Identify which cell holds the provided text, then report its (x, y) central coordinate. 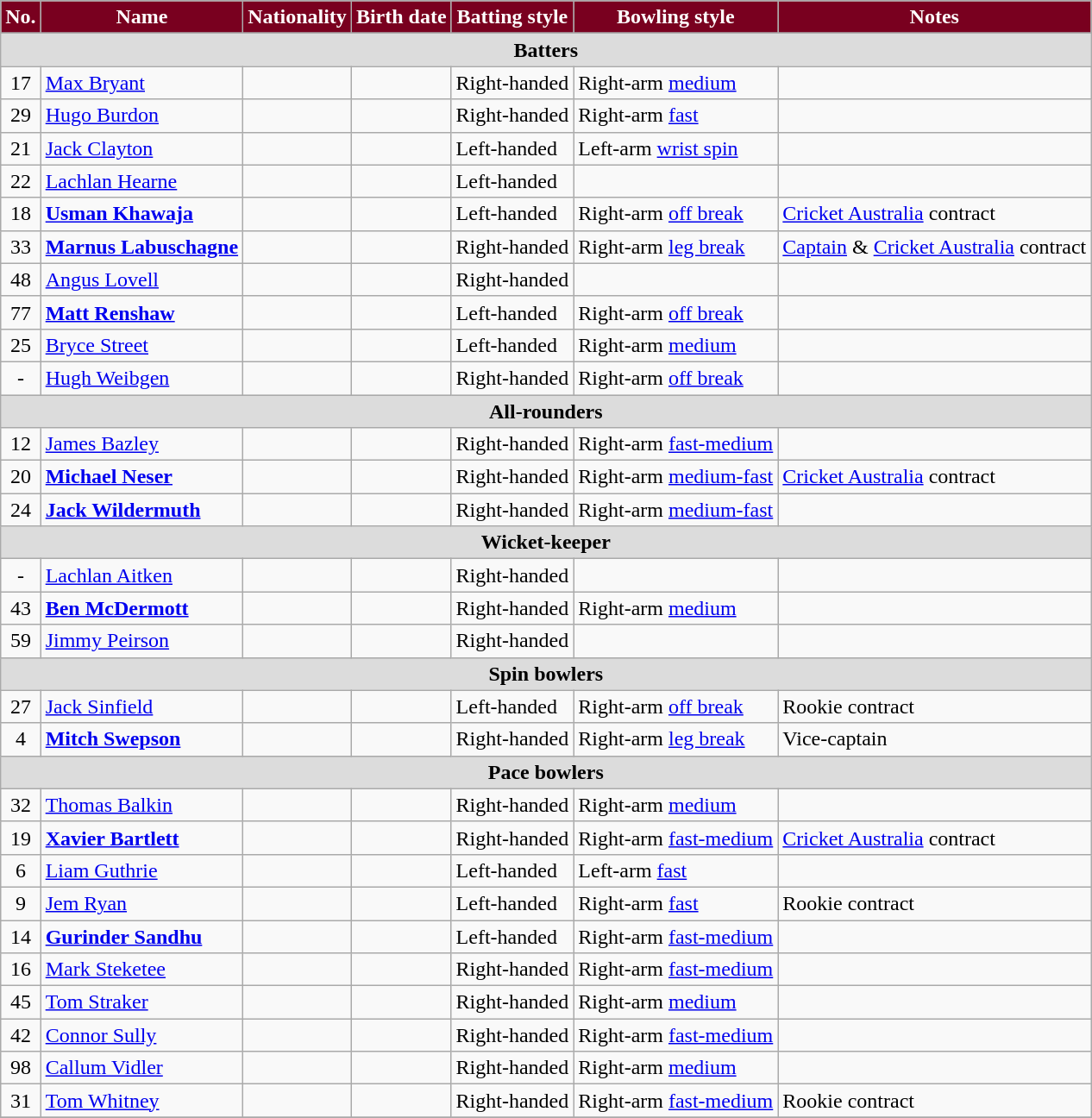
James Bazley (141, 444)
Batters (546, 50)
19 (21, 838)
Bowling style (676, 17)
Mitch Swepson (141, 739)
Pace bowlers (546, 772)
Jack Sinfield (141, 707)
6 (21, 870)
Left-arm wrist spin (676, 148)
Gurinder Sandhu (141, 936)
77 (21, 312)
Bryce Street (141, 345)
29 (21, 116)
Captain & Cricket Australia contract (935, 247)
98 (21, 1068)
Usman Khawaja (141, 214)
14 (21, 936)
42 (21, 1035)
24 (21, 510)
Max Bryant (141, 83)
Lachlan Aitken (141, 575)
27 (21, 707)
Marnus Labuschagne (141, 247)
31 (21, 1101)
Batting style (512, 17)
Angus Lovell (141, 279)
Birth date (401, 17)
Liam Guthrie (141, 870)
9 (21, 903)
25 (21, 345)
Notes (935, 17)
Michael Neser (141, 477)
Tom Whitney (141, 1101)
Jack Clayton (141, 148)
Connor Sully (141, 1035)
Callum Vidler (141, 1068)
12 (21, 444)
No. (21, 17)
22 (21, 181)
Matt Renshaw (141, 312)
Lachlan Hearne (141, 181)
18 (21, 214)
Hugh Weibgen (141, 378)
Spin bowlers (546, 674)
Left-arm fast (676, 870)
20 (21, 477)
33 (21, 247)
59 (21, 641)
Xavier Bartlett (141, 838)
45 (21, 1002)
21 (21, 148)
Nationality (298, 17)
16 (21, 970)
Ben McDermott (141, 608)
48 (21, 279)
Jimmy Peirson (141, 641)
Vice-captain (935, 739)
43 (21, 608)
Name (141, 17)
Jack Wildermuth (141, 510)
Wicket-keeper (546, 543)
17 (21, 83)
4 (21, 739)
Tom Straker (141, 1002)
Jem Ryan (141, 903)
Thomas Balkin (141, 805)
32 (21, 805)
All-rounders (546, 411)
Mark Steketee (141, 970)
Hugo Burdon (141, 116)
